Extract the (x, y) coordinate from the center of the cell holding the provided text.  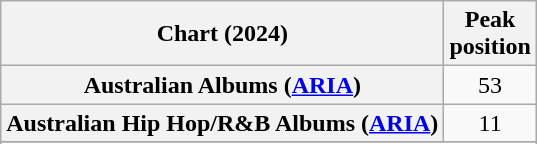
11 (490, 123)
Chart (2024) (222, 34)
53 (490, 85)
Australian Hip Hop/R&B Albums (ARIA) (222, 123)
Australian Albums (ARIA) (222, 85)
Peakposition (490, 34)
